Locate the cell with the specified text and output its [X, Y] center coordinate. 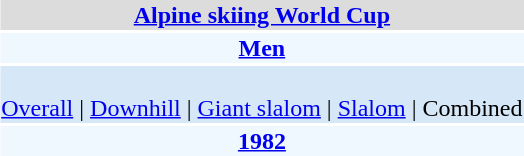
Men [262, 48]
Overall | Downhill | Giant slalom | Slalom | Combined [262, 94]
1982 [262, 141]
Alpine skiing World Cup [262, 15]
